Pinpoint the cell where the given text exists, returning its [X, Y] midpoint coordinate. 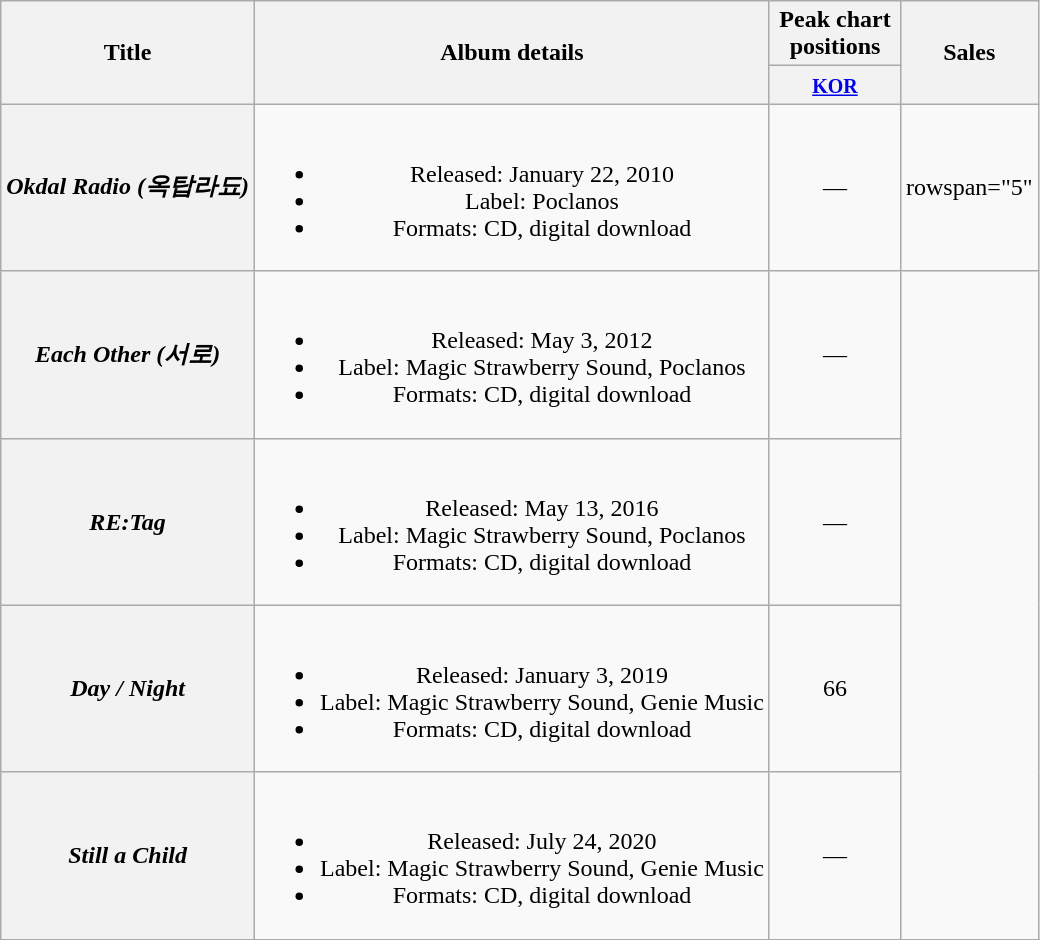
Day / Night [128, 688]
Released: May 13, 2016Label: Magic Strawberry Sound, PoclanosFormats: CD, digital download [512, 522]
66 [834, 688]
Sales [970, 52]
RE:Tag [128, 522]
KOR [834, 85]
Released: May 3, 2012Label: Magic Strawberry Sound, PoclanosFormats: CD, digital download [512, 354]
Released: July 24, 2020Label: Magic Strawberry Sound, Genie MusicFormats: CD, digital download [512, 856]
Peak chart positions [834, 34]
Released: January 3, 2019Label: Magic Strawberry Sound, Genie MusicFormats: CD, digital download [512, 688]
Released: January 22, 2010Label: PoclanosFormats: CD, digital download [512, 188]
Still a Child [128, 856]
rowspan="5" [970, 188]
Title [128, 52]
Each Other (서로) [128, 354]
Album details [512, 52]
Okdal Radio (옥탑라됴) [128, 188]
